Identify which cell holds the provided text, then report its [X, Y] central coordinate. 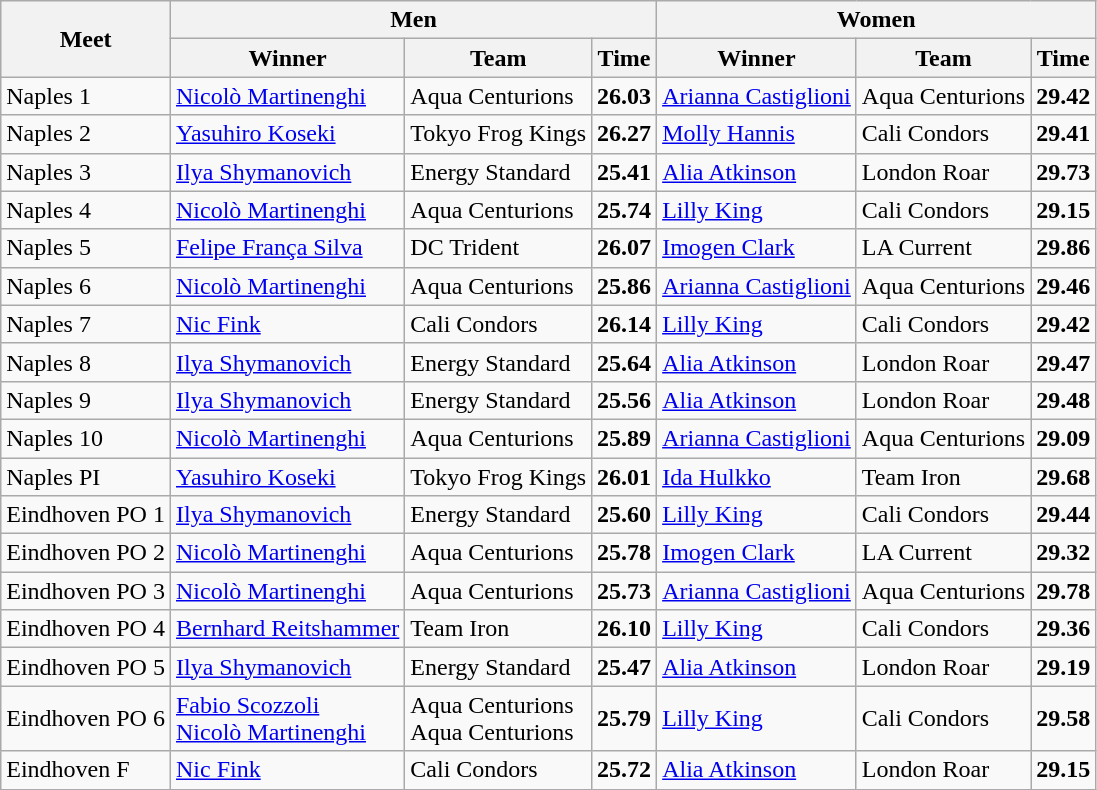
Eindhoven PO 5 [86, 667]
DC Trident [498, 248]
25.79 [624, 718]
29.78 [1064, 591]
25.64 [624, 362]
Naples 10 [86, 438]
26.27 [624, 134]
29.48 [1064, 400]
29.73 [1064, 172]
26.10 [624, 629]
25.56 [624, 400]
Naples 4 [86, 210]
26.14 [624, 324]
Naples PI [86, 477]
Fabio Scozzoli Nicolò Martinenghi [287, 718]
25.73 [624, 591]
26.01 [624, 477]
Eindhoven F [86, 770]
Felipe França Silva [287, 248]
Eindhoven PO 1 [86, 515]
25.47 [624, 667]
25.72 [624, 770]
Aqua Centurions Aqua Centurions [498, 718]
Naples 9 [86, 400]
Ida Hulkko [757, 477]
Eindhoven PO 3 [86, 591]
29.44 [1064, 515]
29.09 [1064, 438]
Eindhoven PO 4 [86, 629]
Naples 3 [86, 172]
29.32 [1064, 553]
Naples 1 [86, 96]
Molly Hannis [757, 134]
25.86 [624, 286]
29.47 [1064, 362]
25.60 [624, 515]
25.89 [624, 438]
29.68 [1064, 477]
Women [876, 20]
25.78 [624, 553]
Naples 2 [86, 134]
Naples 7 [86, 324]
29.41 [1064, 134]
29.46 [1064, 286]
29.19 [1064, 667]
Eindhoven PO 2 [86, 553]
Naples 8 [86, 362]
Naples 6 [86, 286]
25.41 [624, 172]
25.74 [624, 210]
29.86 [1064, 248]
Men [413, 20]
Eindhoven PO 6 [86, 718]
29.36 [1064, 629]
Naples 5 [86, 248]
Bernhard Reitshammer [287, 629]
Meet [86, 39]
29.58 [1064, 718]
26.03 [624, 96]
26.07 [624, 248]
